Identify which cell holds the provided text, then report its [X, Y] central coordinate. 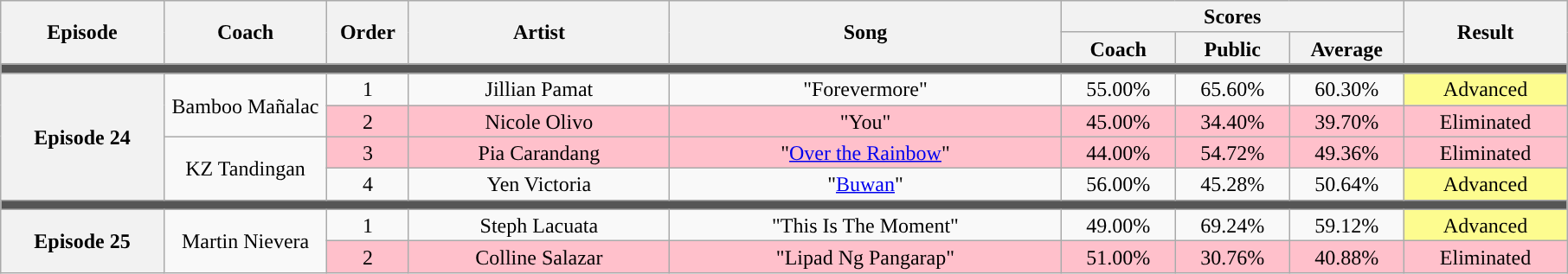
"Forevermore" [865, 90]
Average [1346, 48]
Scores [1232, 17]
"This Is The Moment" [865, 225]
Order [368, 33]
30.76% [1232, 258]
Episode 25 [83, 240]
"Lipad Ng Pangarap" [865, 258]
"You" [865, 121]
Song [865, 33]
49.36% [1346, 152]
Episode 24 [83, 137]
Yen Victoria [539, 185]
KZ Tandingan [246, 168]
Bamboo Mañalac [246, 105]
"Over the Rainbow" [865, 152]
51.00% [1118, 258]
Episode [83, 33]
44.00% [1118, 152]
45.00% [1118, 121]
Jillian Pamat [539, 90]
39.70% [1346, 121]
40.88% [1346, 258]
Colline Salazar [539, 258]
Nicole Olivo [539, 121]
Pia Carandang [539, 152]
50.64% [1346, 185]
60.30% [1346, 90]
65.60% [1232, 90]
34.40% [1232, 121]
69.24% [1232, 225]
Result [1485, 33]
Public [1232, 48]
54.72% [1232, 152]
45.28% [1232, 185]
59.12% [1346, 225]
Steph Lacuata [539, 225]
3 [368, 152]
Artist [539, 33]
"Buwan" [865, 185]
49.00% [1118, 225]
4 [368, 185]
Martin Nievera [246, 240]
55.00% [1118, 90]
56.00% [1118, 185]
